Output the (x, y) coordinate of the center of the cell containing the given text.  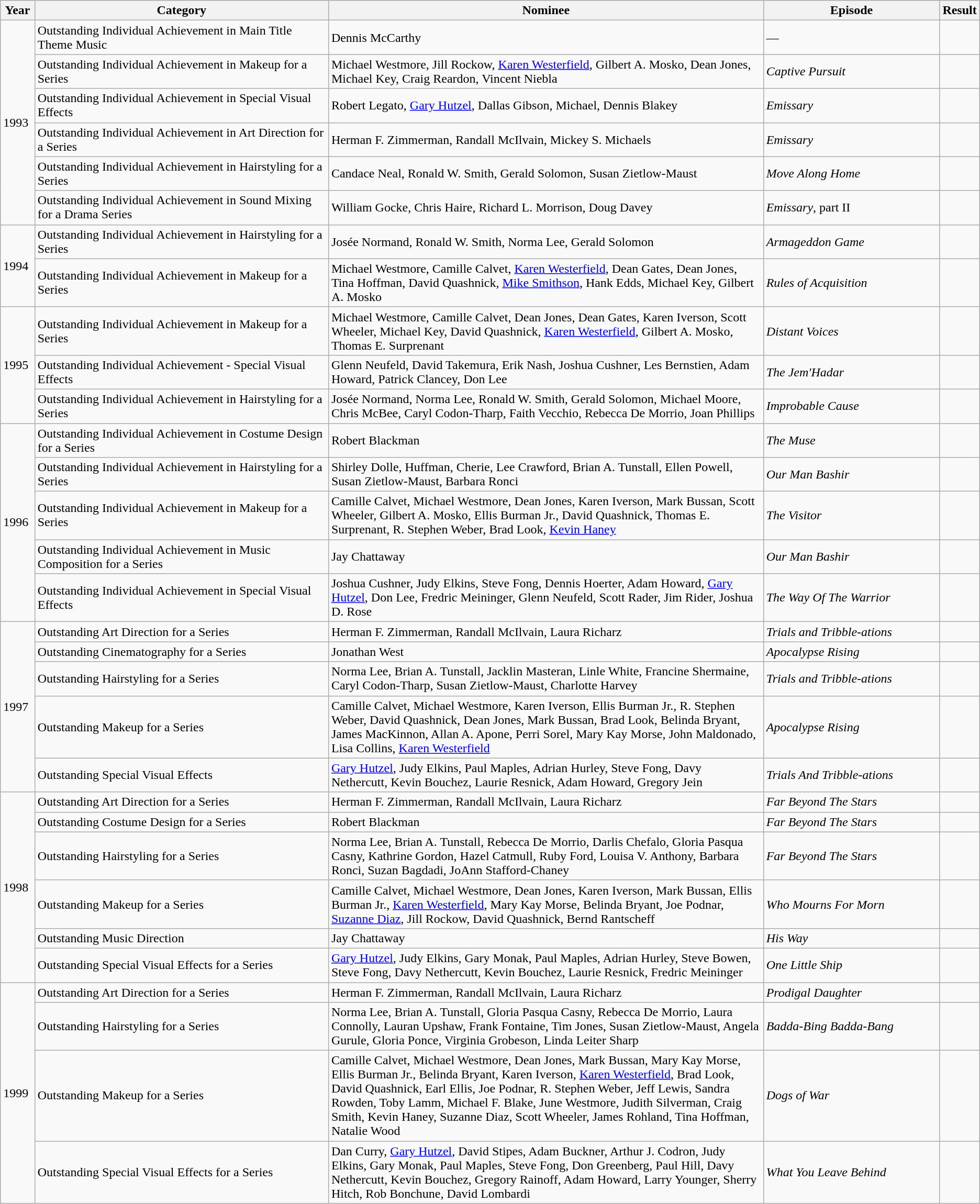
Candace Neal, Ronald W. Smith, Gerald Solomon, Susan Zietlow-Maust (545, 174)
Captive Pursuit (851, 71)
1997 (18, 707)
Armageddon Game (851, 242)
Prodigal Daughter (851, 992)
1999 (18, 1092)
Herman F. Zimmerman, Randall McIlvain, Mickey S. Michaels (545, 139)
Episode (851, 10)
Who Mourns For Morn (851, 904)
Outstanding Special Visual Effects (181, 775)
1995 (18, 365)
Trials And Tribble-ations (851, 775)
Dennis McCarthy (545, 38)
1993 (18, 122)
Category (181, 10)
Result (960, 10)
Emissary, part II (851, 207)
Improbable Cause (851, 406)
One Little Ship (851, 965)
Shirley Dolle, Huffman, Cherie, Lee Crawford, Brian A. Tunstall, Ellen Powell, Susan Zietlow-Maust, Barbara Ronci (545, 474)
Michael Westmore, Jill Rockow, Karen Westerfield, Gilbert A. Mosko, Dean Jones, Michael Key, Craig Reardon, Vincent Niebla (545, 71)
Outstanding Individual Achievement in Main Title Theme Music (181, 38)
Year (18, 10)
Norma Lee, Brian A. Tunstall, Jacklin Masteran, Linle White, Francine Shermaine, Caryl Codon-Tharp, Susan Zietlow-Maust, Charlotte Harvey (545, 678)
Move Along Home (851, 174)
His Way (851, 938)
William Gocke, Chris Haire, Richard L. Morrison, Doug Davey (545, 207)
Josée Normand, Ronald W. Smith, Norma Lee, Gerald Solomon (545, 242)
Outstanding Individual Achievement in Music Composition for a Series (181, 557)
Gary Hutzel, Judy Elkins, Paul Maples, Adrian Hurley, Steve Fong, Davy Nethercutt, Kevin Bouchez, Laurie Resnick, Adam Howard, Gregory Jein (545, 775)
Outstanding Individual Achievement in Sound Mixing for a Drama Series (181, 207)
Outstanding Individual Achievement - Special Visual Effects (181, 372)
The Muse (851, 440)
Outstanding Individual Achievement in Costume Design for a Series (181, 440)
Outstanding Individual Achievement in Art Direction for a Series (181, 139)
Jonathan West (545, 652)
Outstanding Music Direction (181, 938)
Dogs of War (851, 1096)
The Jem'Hadar (851, 372)
Nominee (545, 10)
1998 (18, 887)
Badda-Bing Badda-Bang (851, 1027)
— (851, 38)
The Visitor (851, 516)
What You Leave Behind (851, 1173)
Glenn Neufeld, David Takemura, Erik Nash, Joshua Cushner, Les Bernstien, Adam Howard, Patrick Clancey, Don Lee (545, 372)
1994 (18, 266)
Robert Legato, Gary Hutzel, Dallas Gibson, Michael, Dennis Blakey (545, 106)
1996 (18, 522)
Distant Voices (851, 331)
Outstanding Cinematography for a Series (181, 652)
Rules of Acquisition (851, 283)
The Way Of The Warrior (851, 598)
Outstanding Costume Design for a Series (181, 822)
